Return [X, Y] of the center of cell containing provided text 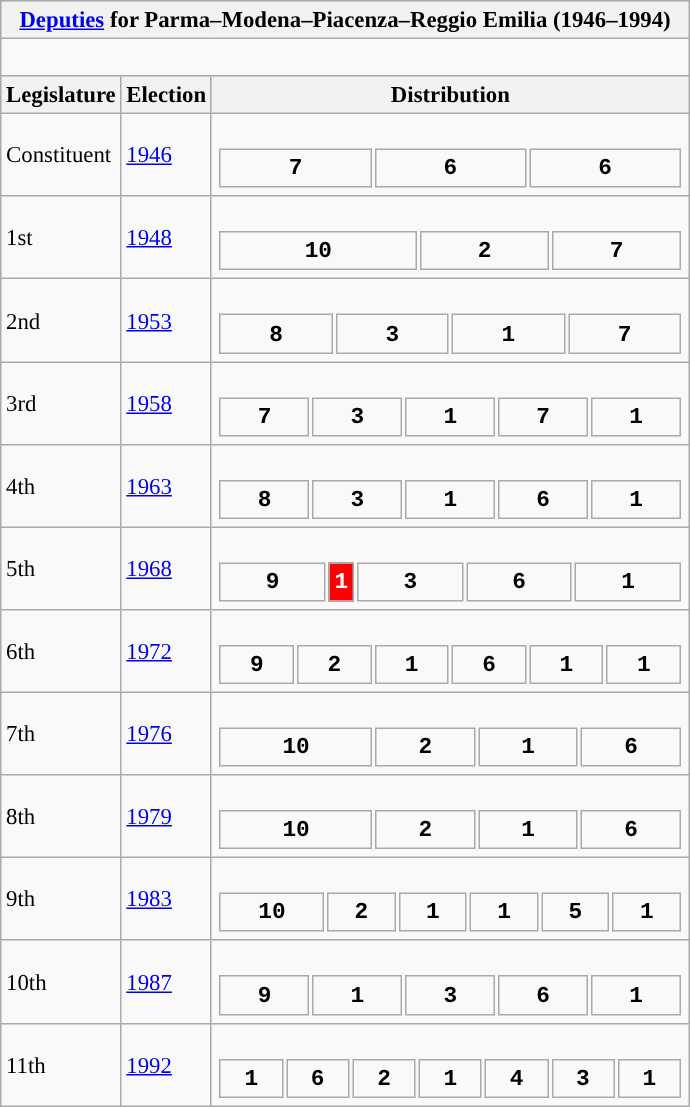
8th [61, 816]
4th [61, 486]
7 6 6 [450, 156]
1987 [166, 982]
5th [61, 568]
1958 [166, 404]
1948 [166, 238]
7th [61, 734]
1992 [166, 1064]
1976 [166, 734]
1953 [166, 320]
11th [61, 1064]
1st [61, 238]
1968 [166, 568]
3rd [61, 404]
1 6 2 1 4 3 1 [450, 1064]
1972 [166, 652]
Election [166, 95]
8 3 1 6 1 [450, 486]
7 3 1 7 1 [450, 404]
1963 [166, 486]
Constituent [61, 156]
5 [575, 912]
Distribution [450, 95]
8 3 1 7 [450, 320]
2nd [61, 320]
1946 [166, 156]
10 2 1 1 5 1 [450, 900]
10th [61, 982]
Legislature [61, 95]
4 [516, 1078]
6th [61, 652]
1979 [166, 816]
Deputies for Parma–Modena–Piacenza–Reggio Emilia (1946–1994) [346, 20]
9 2 1 6 1 1 [450, 652]
1983 [166, 900]
9th [61, 900]
10 2 7 [450, 238]
